Output the [x, y] coordinate of the center of the cell containing the given text.  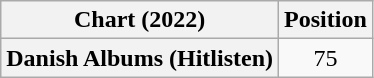
Chart (2022) [140, 20]
75 [326, 58]
Danish Albums (Hitlisten) [140, 58]
Position [326, 20]
